Scan for the cell matching the given text and deliver its (x, y) coordinate at center. 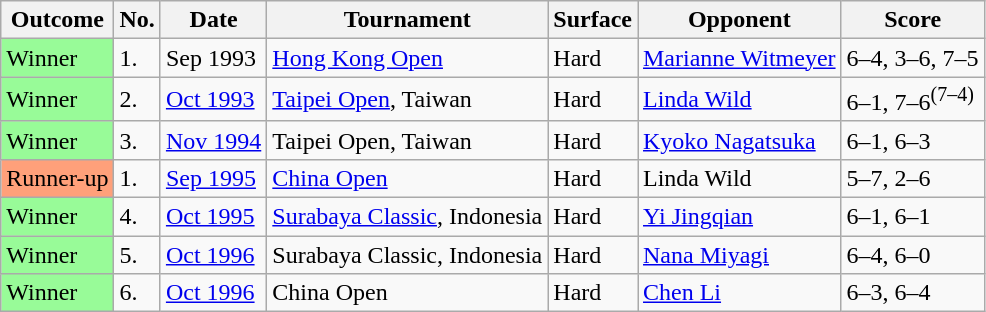
6. (137, 293)
Sep 1995 (213, 178)
6–4, 6–0 (912, 255)
6–1, 6–3 (912, 140)
Score (912, 20)
Oct 1995 (213, 217)
6–3, 6–4 (912, 293)
6–1, 6–1 (912, 217)
5–7, 2–6 (912, 178)
Sep 1993 (213, 58)
Nana Miyagi (740, 255)
3. (137, 140)
Marianne Witmeyer (740, 58)
2. (137, 100)
Date (213, 20)
5. (137, 255)
Surface (593, 20)
Tournament (408, 20)
Chen Li (740, 293)
4. (137, 217)
Opponent (740, 20)
6–4, 3–6, 7–5 (912, 58)
Runner-up (58, 178)
Yi Jingqian (740, 217)
Nov 1994 (213, 140)
No. (137, 20)
Outcome (58, 20)
6–1, 7–6(7–4) (912, 100)
Kyoko Nagatsuka (740, 140)
Hong Kong Open (408, 58)
Oct 1993 (213, 100)
